From the cell containing the given text, extract its center point as (x, y) coordinate. 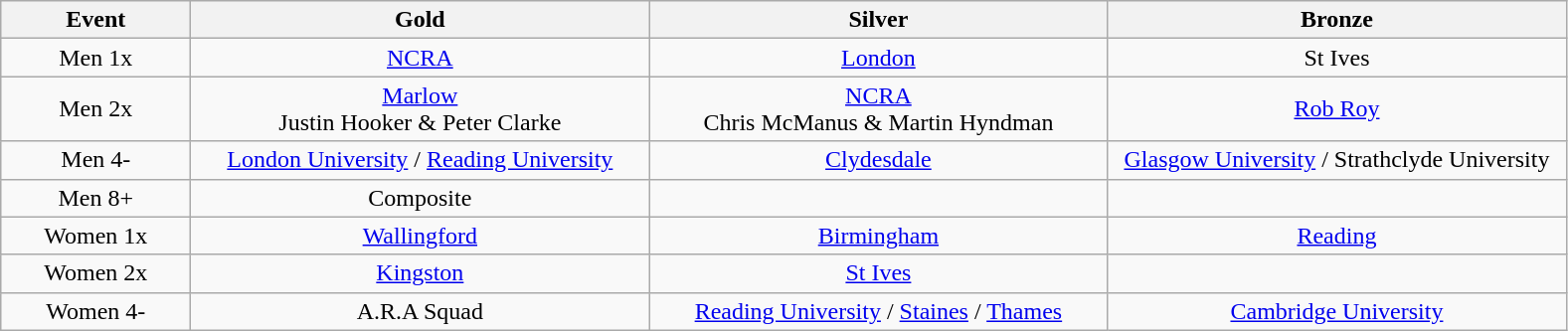
Kingston (420, 273)
Birmingham (879, 236)
NCRA (420, 58)
Men 4- (95, 160)
Marlow Justin Hooker & Peter Clarke (420, 109)
Composite (420, 198)
A.R.A Squad (420, 311)
Women 4- (95, 311)
Men 2x (95, 109)
Bronze (1336, 20)
Glasgow University / Strathclyde University (1336, 160)
Women 1x (95, 236)
Silver (879, 20)
Cambridge University (1336, 311)
London University / Reading University (420, 160)
Wallingford (420, 236)
London (879, 58)
Clydesdale (879, 160)
NCRA Chris McManus & Martin Hyndman (879, 109)
Reading (1336, 236)
Rob Roy (1336, 109)
Reading University / Staines / Thames (879, 311)
Men 8+ (95, 198)
Men 1x (95, 58)
Women 2x (95, 273)
Gold (420, 20)
Event (95, 20)
